Output the (x, y) coordinate of the center of the cell containing the given text.  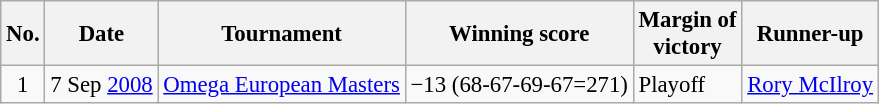
7 Sep 2008 (102, 85)
Winning score (519, 34)
Rory McIlroy (810, 85)
No. (23, 34)
−13 (68-67-69-67=271) (519, 85)
Omega European Masters (282, 85)
Margin ofvictory (688, 34)
Tournament (282, 34)
Runner-up (810, 34)
Playoff (688, 85)
Date (102, 34)
1 (23, 85)
